Extract the (x, y) coordinate from the center of the cell holding the provided text.  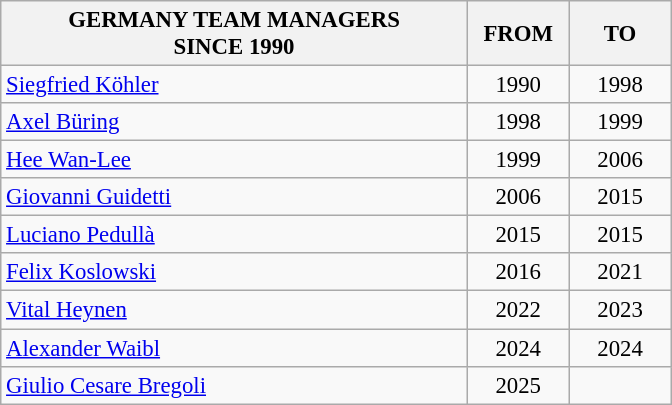
GERMANY TEAM MANAGERS SINCE 1990 (234, 34)
Siegfried Köhler (234, 85)
Giovanni Guidetti (234, 197)
Giulio Cesare Bregoli (234, 385)
FROM (518, 34)
Vital Heynen (234, 310)
Alexander Waibl (234, 348)
Felix Koslowski (234, 273)
2023 (620, 310)
2016 (518, 273)
2025 (518, 385)
Axel Büring (234, 122)
2022 (518, 310)
Hee Wan-Lee (234, 160)
2021 (620, 273)
Luciano Pedullà (234, 235)
1990 (518, 85)
TO (620, 34)
